For the text-containing cell, return its midpoint in (x, y) coordinate format. 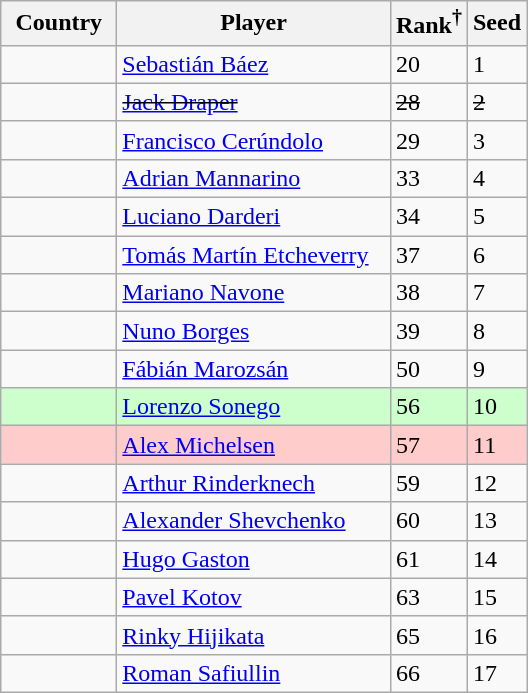
6 (496, 255)
Luciano Darderi (254, 217)
61 (428, 559)
15 (496, 597)
7 (496, 293)
5 (496, 217)
65 (428, 635)
Rinky Hijikata (254, 635)
14 (496, 559)
16 (496, 635)
8 (496, 331)
Adrian Mannarino (254, 178)
11 (496, 445)
12 (496, 483)
33 (428, 178)
Nuno Borges (254, 331)
Hugo Gaston (254, 559)
66 (428, 673)
4 (496, 178)
Country (59, 24)
9 (496, 369)
Seed (496, 24)
56 (428, 407)
Jack Draper (254, 102)
Mariano Navone (254, 293)
60 (428, 521)
17 (496, 673)
10 (496, 407)
2 (496, 102)
37 (428, 255)
Francisco Cerúndolo (254, 140)
28 (428, 102)
Sebastián Báez (254, 64)
3 (496, 140)
29 (428, 140)
Fábián Marozsán (254, 369)
Pavel Kotov (254, 597)
20 (428, 64)
Tomás Martín Etcheverry (254, 255)
Player (254, 24)
Alex Michelsen (254, 445)
Arthur Rinderknech (254, 483)
1 (496, 64)
Rank† (428, 24)
Roman Safiullin (254, 673)
39 (428, 331)
Lorenzo Sonego (254, 407)
63 (428, 597)
34 (428, 217)
59 (428, 483)
38 (428, 293)
57 (428, 445)
50 (428, 369)
Alexander Shevchenko (254, 521)
13 (496, 521)
